Determine the [x, y] coordinate at the center of the cell enclosing the given text.  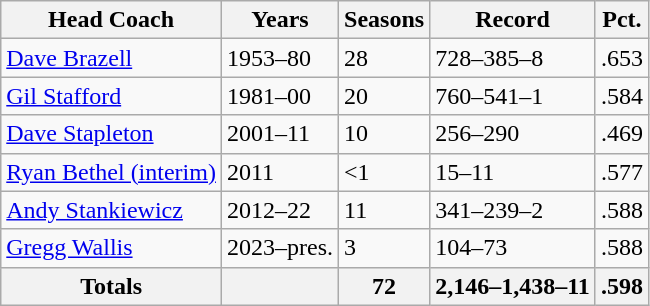
72 [384, 286]
3 [384, 248]
15–11 [513, 172]
<1 [384, 172]
Ryan Bethel (interim) [112, 172]
.653 [622, 58]
Pct. [622, 20]
2012–22 [280, 210]
1953–80 [280, 58]
760–541–1 [513, 96]
Dave Stapleton [112, 134]
2023–pres. [280, 248]
.598 [622, 286]
Record [513, 20]
Head Coach [112, 20]
20 [384, 96]
Gregg Wallis [112, 248]
104–73 [513, 248]
.577 [622, 172]
Years [280, 20]
Andy Stankiewicz [112, 210]
728–385–8 [513, 58]
.469 [622, 134]
Totals [112, 286]
341–239–2 [513, 210]
Dave Brazell [112, 58]
Seasons [384, 20]
1981–00 [280, 96]
2,146–1,438–11 [513, 286]
2011 [280, 172]
Gil Stafford [112, 96]
10 [384, 134]
.584 [622, 96]
256–290 [513, 134]
28 [384, 58]
2001–11 [280, 134]
11 [384, 210]
